For the text-containing cell, return its midpoint in (X, Y) coordinate format. 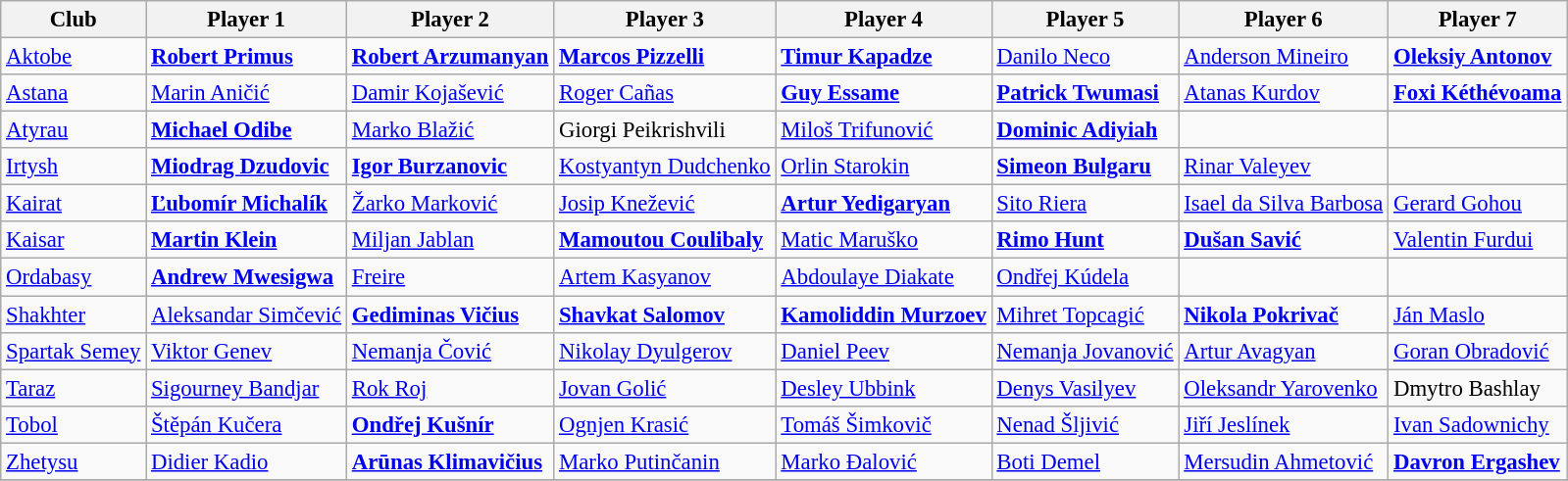
Player 4 (884, 20)
Player 7 (1478, 20)
Ognjen Krasić (665, 424)
Guy Essame (884, 93)
Mamoutou Coulibaly (665, 240)
Kamoliddin Murzoev (884, 314)
Rok Roj (449, 388)
Marko Putinčanin (665, 461)
Tomáš Šimkovič (884, 424)
Damir Kojašević (449, 93)
Miodrag Dzudovic (247, 167)
Orlin Starokin (884, 167)
Goran Obradović (1478, 351)
Roger Cañas (665, 93)
Kaisar (74, 240)
Robert Arzumanyan (449, 57)
Marko Blažić (449, 130)
Miljan Jablan (449, 240)
Gerard Gohou (1478, 204)
Abdoulaye Diakate (884, 277)
Andrew Mwesigwa (247, 277)
Patrick Twumasi (1085, 93)
Sito Riera (1085, 204)
Ordabasy (74, 277)
Jovan Golić (665, 388)
Viktor Genev (247, 351)
Jiří Jeslínek (1284, 424)
Player 3 (665, 20)
Oleksandr Yarovenko (1284, 388)
Taraz (74, 388)
Astana (74, 93)
Simeon Bulgaru (1085, 167)
Player 5 (1085, 20)
Miloš Trifunović (884, 130)
Player 1 (247, 20)
Rimo Hunt (1085, 240)
Denys Vasilyev (1085, 388)
Danilo Neco (1085, 57)
Matic Maruško (884, 240)
Ivan Sadownichy (1478, 424)
Desley Ubbink (884, 388)
Artem Kasyanov (665, 277)
Boti Demel (1085, 461)
Dušan Savić (1284, 240)
Zhetysu (74, 461)
Sigourney Bandjar (247, 388)
Nenad Šljivić (1085, 424)
Kostyantyn Dudchenko (665, 167)
Marko Đalović (884, 461)
Spartak Semey (74, 351)
Martin Klein (247, 240)
Irtysh (74, 167)
Valentin Furdui (1478, 240)
Nemanja Jovanović (1085, 351)
Ondřej Kušnír (449, 424)
Artur Avagyan (1284, 351)
Isael da Silva Barbosa (1284, 204)
Nikola Pokrivač (1284, 314)
Tobol (74, 424)
Ľubomír Michalík (247, 204)
Kairat (74, 204)
Giorgi Peikrishvili (665, 130)
Štěpán Kučera (247, 424)
Josip Knežević (665, 204)
Player 6 (1284, 20)
Didier Kadio (247, 461)
Nemanja Čović (449, 351)
Mersudin Ahmetović (1284, 461)
Anderson Mineiro (1284, 57)
Marcos Pizzelli (665, 57)
Žarko Marković (449, 204)
Shakhter (74, 314)
Ondřej Kúdela (1085, 277)
Freire (449, 277)
Oleksiy Antonov (1478, 57)
Aktobe (74, 57)
Rinar Valeyev (1284, 167)
Foxi Kéthévoama (1478, 93)
Michael Odibe (247, 130)
Dominic Adiyiah (1085, 130)
Mihret Topcagić (1085, 314)
Daniel Peev (884, 351)
Davron Ergashev (1478, 461)
Aleksandar Simčević (247, 314)
Ján Maslo (1478, 314)
Marin Aničić (247, 93)
Arūnas Klimavičius (449, 461)
Timur Kapadze (884, 57)
Shavkat Salomov (665, 314)
Igor Burzanovic (449, 167)
Dmytro Bashlay (1478, 388)
Atanas Kurdov (1284, 93)
Artur Yedigaryan (884, 204)
Atyrau (74, 130)
Gediminas Vičius (449, 314)
Nikolay Dyulgerov (665, 351)
Robert Primus (247, 57)
Club (74, 20)
Player 2 (449, 20)
